Capture the cell that displays the provided text and extract its (X, Y) central coordinate. 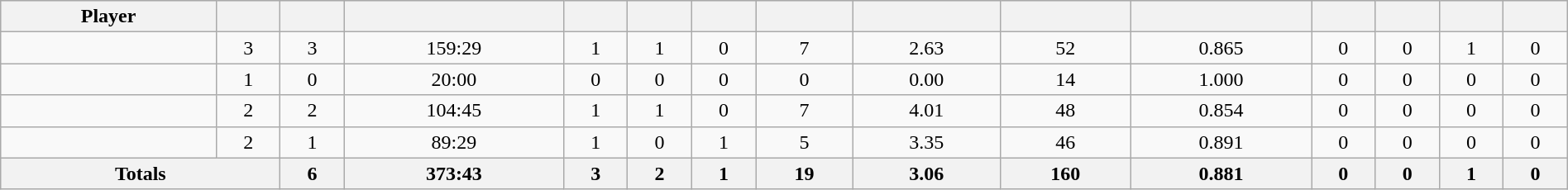
159:29 (453, 48)
0.865 (1221, 48)
20:00 (453, 79)
19 (805, 173)
3.06 (926, 173)
6 (313, 173)
2.63 (926, 48)
0.891 (1221, 142)
4.01 (926, 111)
14 (1065, 79)
48 (1065, 111)
160 (1065, 173)
46 (1065, 142)
0.881 (1221, 173)
Player (109, 17)
373:43 (453, 173)
3.35 (926, 142)
52 (1065, 48)
1.000 (1221, 79)
5 (805, 142)
89:29 (453, 142)
0.00 (926, 79)
Totals (141, 173)
0.854 (1221, 111)
104:45 (453, 111)
